Search for the cell housing the specified text and yield its [X, Y] center coordinate. 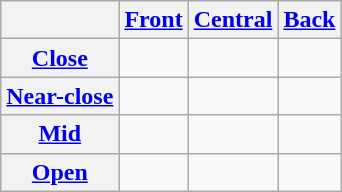
Front [154, 20]
Near-close [60, 96]
Mid [60, 134]
Open [60, 172]
Close [60, 58]
Central [233, 20]
Back [310, 20]
